Identify which cell holds the provided text, then report its [X, Y] central coordinate. 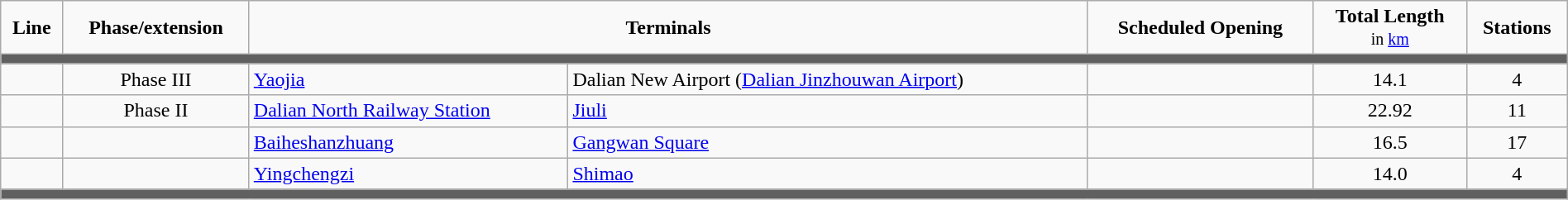
22.92 [1389, 111]
Yingchengzi [409, 174]
Jiuli [828, 111]
Baiheshanzhuang [409, 142]
Yaojia [409, 79]
Shimao [828, 174]
17 [1517, 142]
Scheduled Opening [1201, 28]
Phase III [156, 79]
Phase II [156, 111]
Total Lengthin km [1389, 28]
Gangwan Square [828, 142]
Dalian New Airport (Dalian Jinzhouwan Airport) [828, 79]
Phase/extension [156, 28]
14.0 [1389, 174]
Stations [1517, 28]
14.1 [1389, 79]
16.5 [1389, 142]
Line [31, 28]
11 [1517, 111]
Terminals [668, 28]
Dalian North Railway Station [409, 111]
